Locate the cell with the specified text and output its [X, Y] center coordinate. 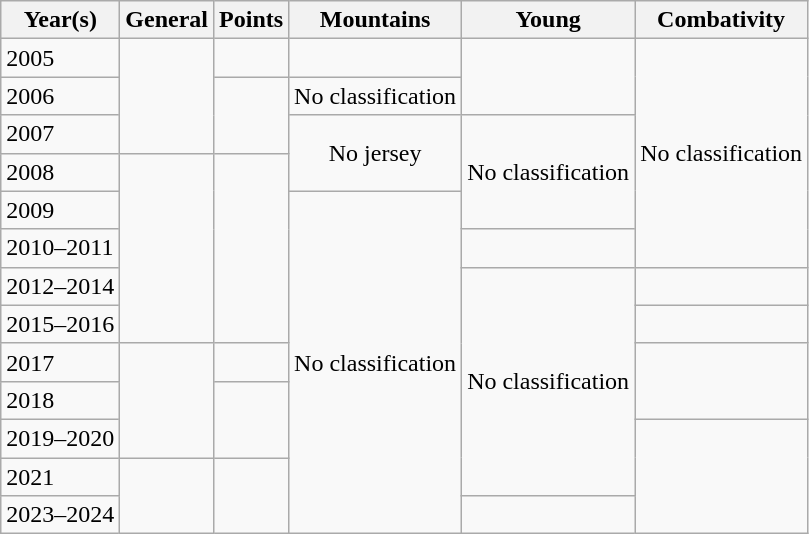
2019–2020 [60, 438]
2015–2016 [60, 324]
2017 [60, 362]
2023–2024 [60, 515]
Combativity [722, 20]
2007 [60, 134]
2012–2014 [60, 286]
Year(s) [60, 20]
2009 [60, 210]
Young [548, 20]
2018 [60, 400]
2005 [60, 58]
2008 [60, 172]
2006 [60, 96]
2021 [60, 477]
No jersey [376, 153]
Points [252, 20]
General [167, 20]
2010–2011 [60, 248]
Mountains [376, 20]
